Extract the [X, Y] coordinate from the center of the cell holding the provided text.  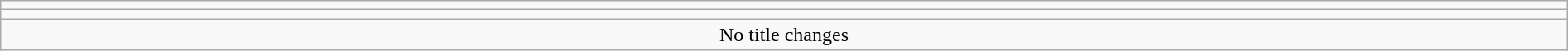
No title changes [784, 35]
